For the text-containing cell, return its midpoint in [x, y] coordinate format. 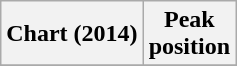
Peakposition [189, 34]
Chart (2014) [72, 34]
